Search for the cell housing the specified text and yield its (x, y) center coordinate. 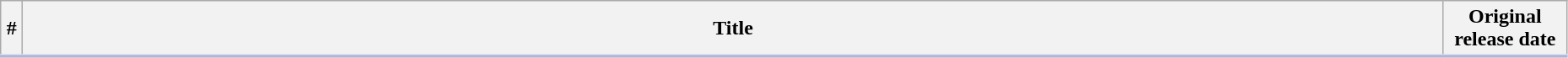
Original release date (1505, 29)
Title (733, 29)
# (12, 29)
